Locate the cell with the specified text and output its (X, Y) center coordinate. 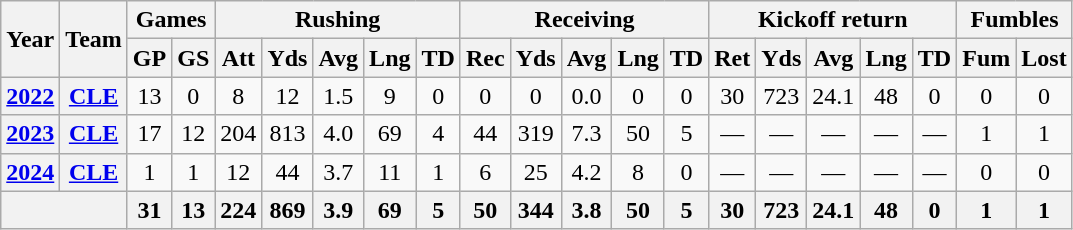
Games (170, 20)
Rushing (338, 20)
Fum (986, 58)
Receiving (584, 20)
0.0 (586, 96)
2023 (30, 134)
25 (536, 172)
224 (238, 210)
2024 (30, 172)
869 (288, 210)
344 (536, 210)
319 (536, 134)
Rec (485, 58)
Year (30, 39)
17 (149, 134)
4.2 (586, 172)
7.3 (586, 134)
1.5 (338, 96)
2022 (30, 96)
4.0 (338, 134)
6 (485, 172)
Kickoff return (833, 20)
Lost (1044, 58)
Ret (732, 58)
813 (288, 134)
Team (94, 39)
9 (390, 96)
GP (149, 58)
11 (390, 172)
GS (194, 58)
31 (149, 210)
3.9 (338, 210)
Fumbles (1014, 20)
204 (238, 134)
4 (438, 134)
3.8 (586, 210)
3.7 (338, 172)
Att (238, 58)
